Search for the cell housing the specified text and yield its (x, y) center coordinate. 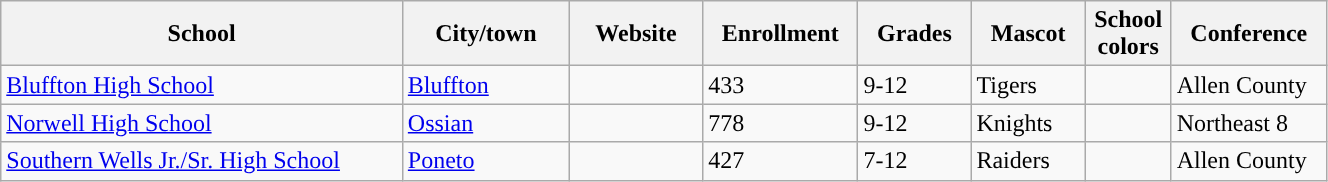
School (202, 34)
778 (780, 123)
Poneto (486, 161)
427 (780, 161)
Knights (1028, 123)
433 (780, 85)
Southern Wells Jr./Sr. High School (202, 161)
City/town (486, 34)
Mascot (1028, 34)
Conference (1248, 34)
Raiders (1028, 161)
Website (636, 34)
Norwell High School (202, 123)
School colors (1128, 34)
Northeast 8 (1248, 123)
7-12 (914, 161)
Grades (914, 34)
Bluffton (486, 85)
Tigers (1028, 85)
Bluffton High School (202, 85)
Enrollment (780, 34)
Ossian (486, 123)
